For the text-containing cell, return its midpoint in [X, Y] coordinate format. 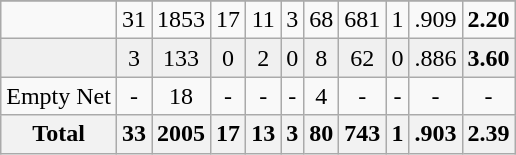
2.39 [488, 134]
743 [362, 134]
8 [322, 58]
2 [264, 58]
Total [59, 134]
33 [134, 134]
.903 [436, 134]
.886 [436, 58]
Empty Net [59, 96]
11 [264, 20]
.909 [436, 20]
1853 [182, 20]
80 [322, 134]
68 [322, 20]
31 [134, 20]
18 [182, 96]
4 [322, 96]
13 [264, 134]
3.60 [488, 58]
62 [362, 58]
2005 [182, 134]
681 [362, 20]
2.20 [488, 20]
133 [182, 58]
